Capture the cell that displays the provided text and extract its [x, y] central coordinate. 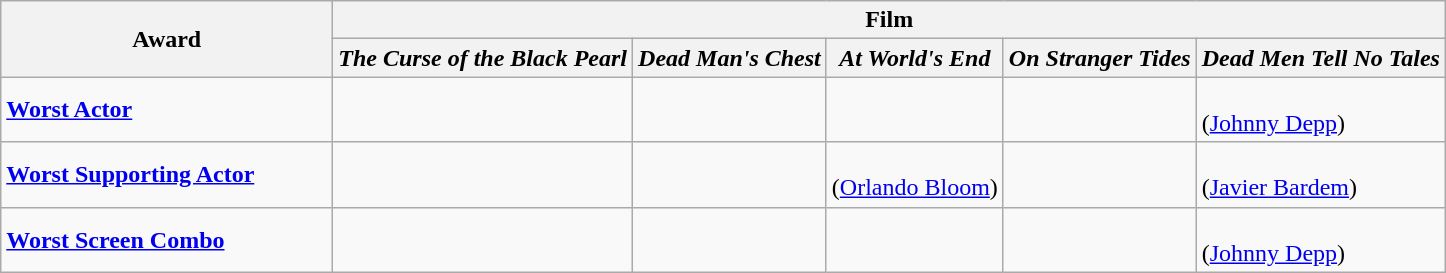
On Stranger Tides [1100, 58]
Worst Supporting Actor [167, 174]
Film [890, 20]
At World's End [914, 58]
(Javier Bardem) [1320, 174]
(Orlando Bloom) [914, 174]
Dead Men Tell No Tales [1320, 58]
Dead Man's Chest [730, 58]
Award [167, 39]
The Curse of the Black Pearl [483, 58]
Worst Screen Combo [167, 240]
Worst Actor [167, 110]
